Return [X, Y] of the center of cell containing provided text 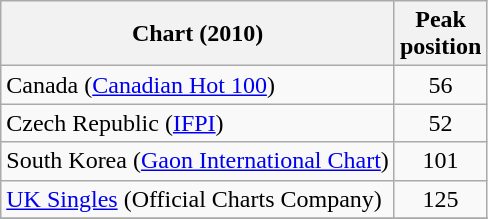
52 [440, 123]
South Korea (Gaon International Chart) [198, 161]
UK Singles (Official Charts Company) [198, 199]
125 [440, 199]
Chart (2010) [198, 34]
Canada (Canadian Hot 100) [198, 85]
Czech Republic (IFPI) [198, 123]
101 [440, 161]
Peakposition [440, 34]
56 [440, 85]
